Search for the cell housing the specified text and yield its (X, Y) center coordinate. 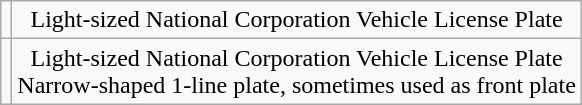
Light-sized National Corporation Vehicle License Plate (297, 20)
Light-sized National Corporation Vehicle License PlateNarrow-shaped 1-line plate, sometimes used as front plate (297, 72)
